Return the [x, y] coordinate for the center point of the cell that contains the specified text.  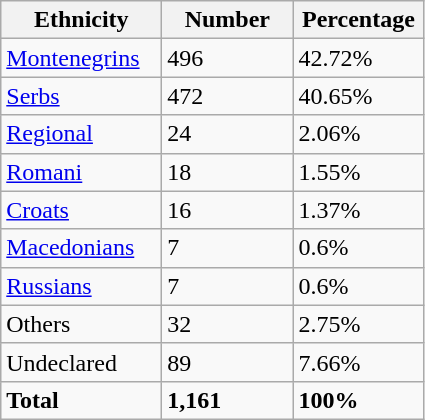
Others [82, 324]
472 [228, 96]
24 [228, 134]
Number [228, 20]
40.65% [358, 96]
100% [358, 400]
2.75% [358, 324]
Romani [82, 172]
Regional [82, 134]
16 [228, 210]
32 [228, 324]
Macedonians [82, 248]
Montenegrins [82, 58]
1.37% [358, 210]
496 [228, 58]
Total [82, 400]
Undeclared [82, 362]
89 [228, 362]
18 [228, 172]
Ethnicity [82, 20]
2.06% [358, 134]
Croats [82, 210]
1.55% [358, 172]
7.66% [358, 362]
Percentage [358, 20]
Russians [82, 286]
1,161 [228, 400]
42.72% [358, 58]
Serbs [82, 96]
